Detect which cell encompasses the target text, then output its [X, Y] center coordinate. 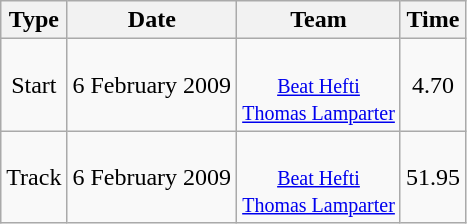
Start [34, 85]
Time [432, 20]
4.70 [432, 85]
51.95 [432, 177]
Date [152, 20]
Track [34, 177]
Team [319, 20]
Type [34, 20]
